Determine the [x, y] coordinate at the center of the cell enclosing the given text.  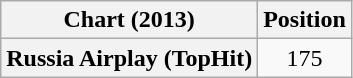
Position [305, 20]
Russia Airplay (TopHit) [130, 58]
175 [305, 58]
Chart (2013) [130, 20]
